Locate the cell with the specified text and output its (X, Y) center coordinate. 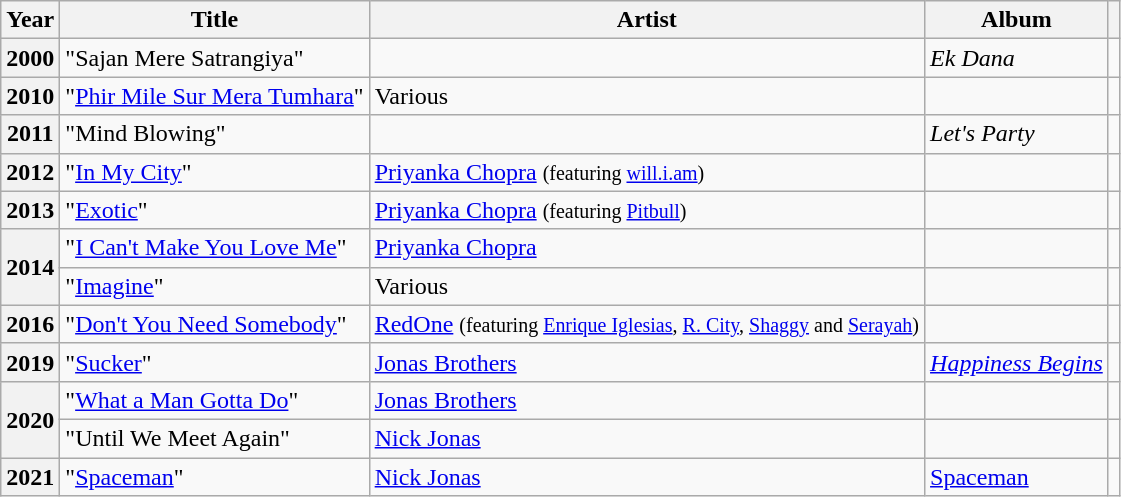
"Until We Meet Again" (214, 438)
2011 (30, 134)
2010 (30, 96)
2019 (30, 362)
Artist (646, 20)
"Sucker" (214, 362)
"In My City" (214, 172)
"Spaceman" (214, 477)
Spaceman (1017, 477)
Ek Dana (1017, 58)
"I Can't Make You Love Me" (214, 248)
2012 (30, 172)
2014 (30, 267)
2020 (30, 419)
Priyanka Chopra (featuring Pitbull) (646, 210)
Priyanka Chopra (646, 248)
"Mind Blowing" (214, 134)
Priyanka Chopra (featuring will.i.am) (646, 172)
2013 (30, 210)
"Phir Mile Sur Mera Tumhara" (214, 96)
"Exotic" (214, 210)
RedOne (featuring Enrique Iglesias, R. City, Shaggy and Serayah) (646, 324)
2000 (30, 58)
"Sajan Mere Satrangiya" (214, 58)
Title (214, 20)
"What a Man Gotta Do" (214, 400)
Happiness Begins (1017, 362)
"Imagine" (214, 286)
Album (1017, 20)
Let's Party (1017, 134)
2016 (30, 324)
2021 (30, 477)
Year (30, 20)
"Don't You Need Somebody" (214, 324)
